Return the [x, y] coordinate for the center point of the cell that contains the specified text.  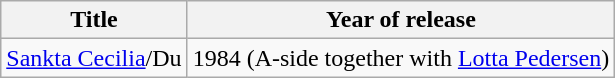
Sankta Cecilia/Du [94, 58]
Year of release [401, 20]
Title [94, 20]
1984 (A-side together with Lotta Pedersen) [401, 58]
